Return [X, Y] of the center of cell containing provided text 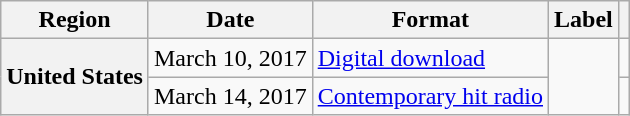
Label [584, 20]
Region [75, 20]
March 10, 2017 [230, 58]
Date [230, 20]
Digital download [430, 58]
United States [75, 77]
Format [430, 20]
Contemporary hit radio [430, 96]
March 14, 2017 [230, 96]
